Extract the (X, Y) coordinate from the center of the cell holding the provided text.  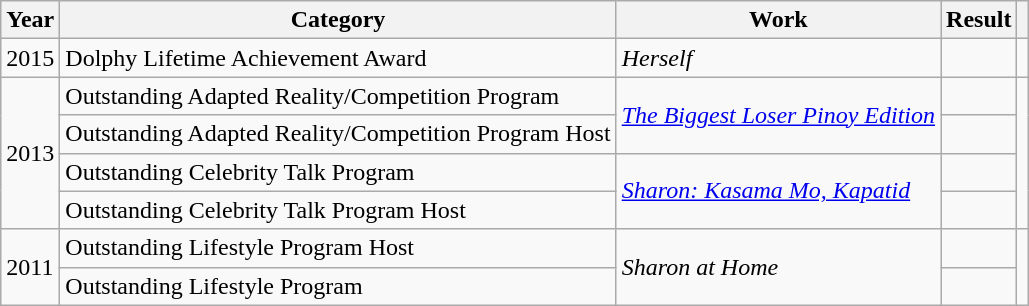
Outstanding Lifestyle Program Host (338, 248)
Sharon: Kasama Mo, Kapatid (778, 191)
Outstanding Celebrity Talk Program Host (338, 210)
Outstanding Adapted Reality/Competition Program Host (338, 134)
2013 (30, 153)
2011 (30, 267)
Work (778, 20)
Outstanding Celebrity Talk Program (338, 172)
Category (338, 20)
Dolphy Lifetime Achievement Award (338, 58)
2015 (30, 58)
The Biggest Loser Pinoy Edition (778, 115)
Sharon at Home (778, 267)
Outstanding Lifestyle Program (338, 286)
Result (979, 20)
Outstanding Adapted Reality/Competition Program (338, 96)
Year (30, 20)
Herself (778, 58)
